Return [x, y] of the center of cell containing provided text 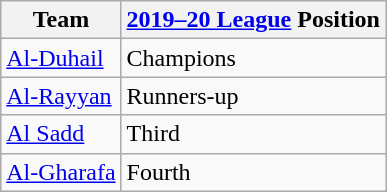
Al-Duhail [61, 58]
2019–20 League Position [253, 20]
Al-Rayyan [61, 96]
Champions [253, 58]
Al Sadd [61, 134]
Al-Gharafa [61, 172]
Fourth [253, 172]
Team [61, 20]
Runners-up [253, 96]
Third [253, 134]
